Pinpoint the cell where the given text exists, returning its (X, Y) midpoint coordinate. 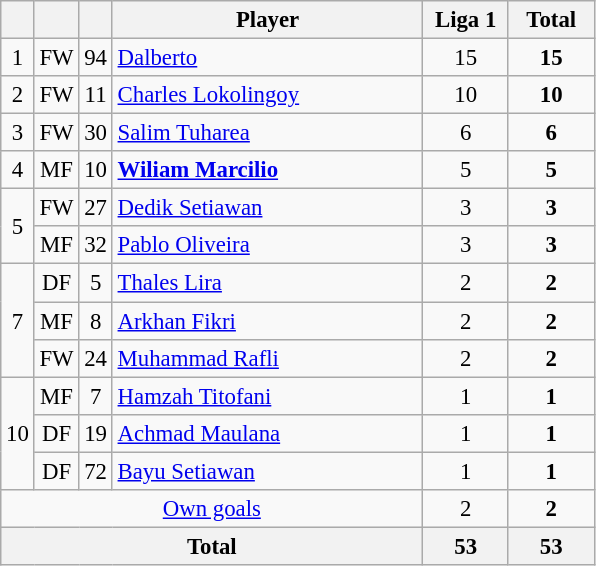
Thales Lira (268, 283)
Salim Tuharea (268, 133)
72 (96, 471)
Pablo Oliveira (268, 245)
27 (96, 208)
Achmad Maulana (268, 433)
19 (96, 433)
4 (18, 170)
Arkhan Fikri (268, 321)
Dedik Setiawan (268, 208)
30 (96, 133)
Hamzah Titofani (268, 396)
Player (268, 20)
94 (96, 58)
Wiliam Marcilio (268, 170)
24 (96, 358)
11 (96, 95)
Bayu Setiawan (268, 471)
Charles Lokolingoy (268, 95)
Dalberto (268, 58)
Own goals (212, 509)
Liga 1 (466, 20)
8 (96, 321)
Muhammad Rafli (268, 358)
32 (96, 245)
